Find where the given text appears and provide that cell's center as (X, Y) coordinate. 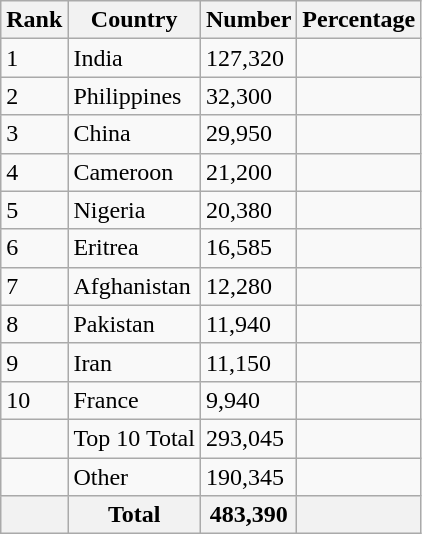
16,585 (248, 248)
India (134, 58)
Philippines (134, 96)
China (134, 134)
4 (34, 172)
Top 10 Total (134, 438)
2 (34, 96)
Other (134, 477)
127,320 (248, 58)
7 (34, 286)
12,280 (248, 286)
9 (34, 362)
Country (134, 20)
10 (34, 400)
Total (134, 515)
11,150 (248, 362)
8 (34, 324)
9,940 (248, 400)
Pakistan (134, 324)
20,380 (248, 210)
32,300 (248, 96)
293,045 (248, 438)
Percentage (359, 20)
21,200 (248, 172)
5 (34, 210)
3 (34, 134)
483,390 (248, 515)
Number (248, 20)
Cameroon (134, 172)
Eritrea (134, 248)
6 (34, 248)
11,940 (248, 324)
Afghanistan (134, 286)
Nigeria (134, 210)
France (134, 400)
1 (34, 58)
190,345 (248, 477)
29,950 (248, 134)
Iran (134, 362)
Rank (34, 20)
